Identify which cell holds the provided text, then report its [x, y] central coordinate. 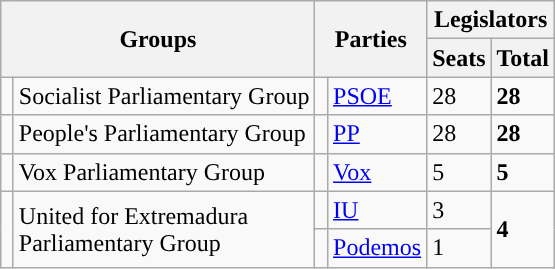
Vox [378, 172]
IU [378, 210]
United for ExtremaduraParliamentary Group [164, 229]
PP [378, 134]
People's Parliamentary Group [164, 134]
Legislators [491, 20]
Vox Parliamentary Group [164, 172]
Socialist Parliamentary Group [164, 96]
Seats [459, 58]
Groups [158, 39]
1 [459, 248]
3 [459, 210]
Total [523, 58]
4 [523, 229]
Parties [371, 39]
Podemos [378, 248]
PSOE [378, 96]
